Detect which cell encompasses the target text, then output its (x, y) center coordinate. 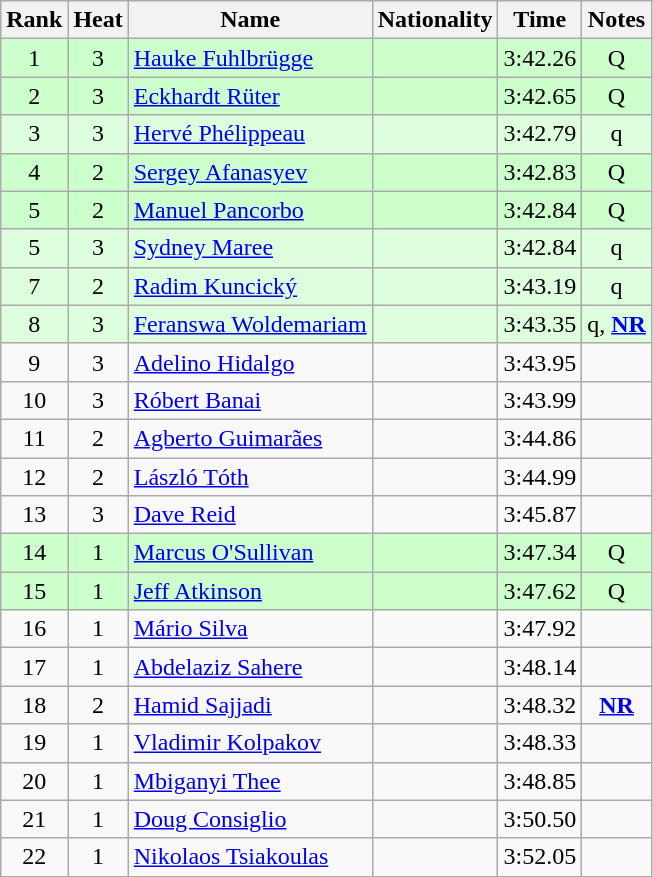
Dave Reid (250, 515)
Sydney Maree (250, 248)
László Tóth (250, 477)
NR (617, 705)
3:43.35 (540, 324)
3:44.99 (540, 477)
3:42.79 (540, 134)
Doug Consiglio (250, 819)
10 (34, 400)
19 (34, 743)
15 (34, 591)
21 (34, 819)
3:50.50 (540, 819)
Name (250, 20)
Nikolaos Tsiakoulas (250, 857)
Jeff Atkinson (250, 591)
3:42.65 (540, 96)
3:45.87 (540, 515)
4 (34, 172)
3:48.14 (540, 667)
22 (34, 857)
7 (34, 286)
3:47.62 (540, 591)
3:42.83 (540, 172)
Hamid Sajjadi (250, 705)
11 (34, 438)
Adelino Hidalgo (250, 362)
Abdelaziz Sahere (250, 667)
Feranswa Woldemariam (250, 324)
Rank (34, 20)
Heat (98, 20)
Hervé Phélippeau (250, 134)
Sergey Afanasyev (250, 172)
14 (34, 553)
Time (540, 20)
q, NR (617, 324)
3:43.19 (540, 286)
Vladimir Kolpakov (250, 743)
Hauke Fuhlbrügge (250, 58)
3:47.92 (540, 629)
3:48.33 (540, 743)
9 (34, 362)
17 (34, 667)
20 (34, 781)
3:43.95 (540, 362)
12 (34, 477)
Agberto Guimarães (250, 438)
3:52.05 (540, 857)
Manuel Pancorbo (250, 210)
Marcus O'Sullivan (250, 553)
16 (34, 629)
Mbiganyi Thee (250, 781)
3:43.99 (540, 400)
3:42.26 (540, 58)
3:44.86 (540, 438)
3:48.32 (540, 705)
13 (34, 515)
3:48.85 (540, 781)
18 (34, 705)
Róbert Banai (250, 400)
Nationality (435, 20)
Notes (617, 20)
3:47.34 (540, 553)
8 (34, 324)
Eckhardt Rüter (250, 96)
Mário Silva (250, 629)
Radim Kuncický (250, 286)
